Pinpoint the cell where the given text exists, returning its [X, Y] midpoint coordinate. 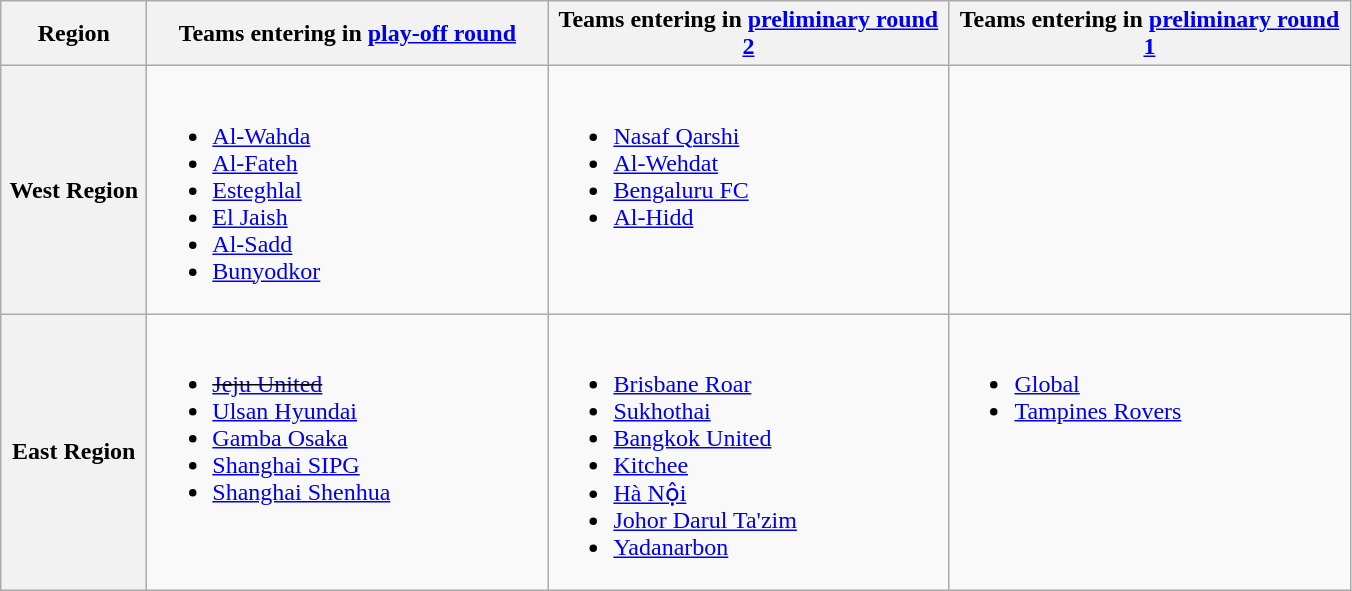
Nasaf Qarshi Al-Wehdat Bengaluru FC Al-Hidd [748, 190]
Region [74, 34]
West Region [74, 190]
Brisbane Roar Sukhothai Bangkok United Kitchee Hà Nội Johor Darul Ta'zim Yadanarbon [748, 452]
Jeju United Ulsan Hyundai Gamba Osaka Shanghai SIPG Shanghai Shenhua [348, 452]
Teams entering in play-off round [348, 34]
Teams entering in preliminary round 1 [1150, 34]
Global Tampines Rovers [1150, 452]
East Region [74, 452]
Teams entering in preliminary round 2 [748, 34]
Al-Wahda Al-Fateh Esteghlal El Jaish Al-Sadd Bunyodkor [348, 190]
